Detect which cell encompasses the target text, then output its (X, Y) center coordinate. 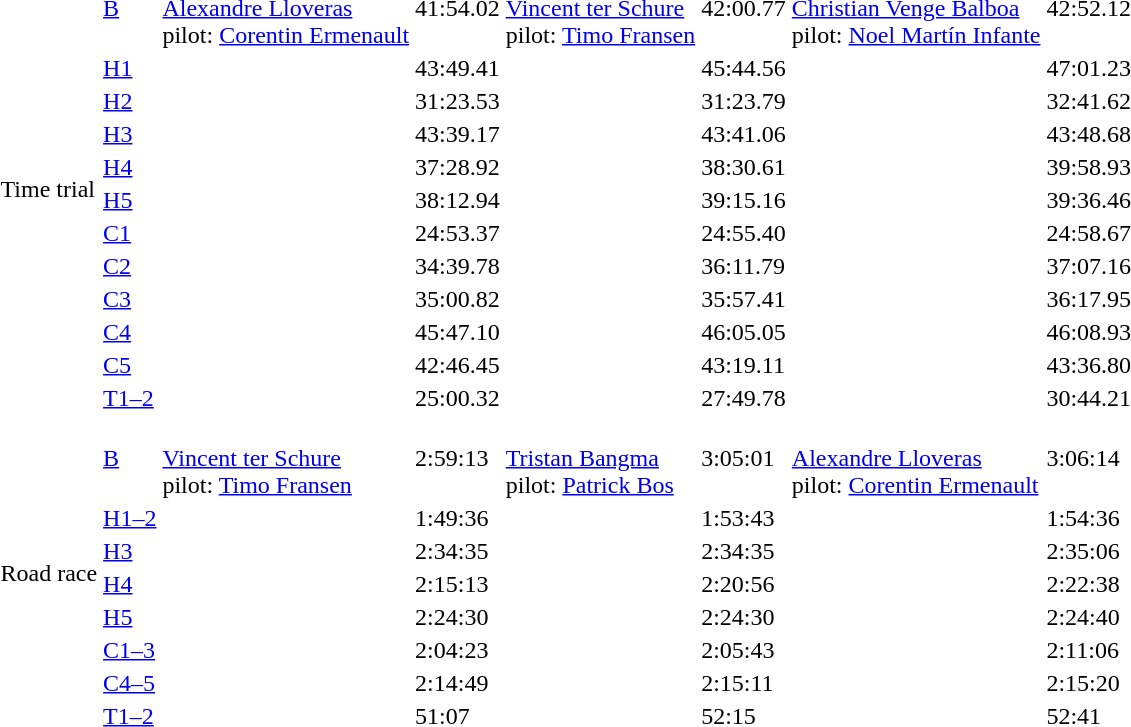
45:47.10 (458, 332)
35:00.82 (458, 299)
35:57.41 (744, 299)
31:23.79 (744, 101)
1:53:43 (744, 518)
2:59:13 (458, 458)
34:39.78 (458, 266)
C2 (130, 266)
43:49.41 (458, 68)
31:23.53 (458, 101)
24:55.40 (744, 233)
43:41.06 (744, 134)
38:12.94 (458, 200)
38:30.61 (744, 167)
1:49:36 (458, 518)
B (130, 458)
C1–3 (130, 650)
43:19.11 (744, 365)
Vincent ter Schurepilot: Timo Fransen (286, 458)
C1 (130, 233)
2:14:49 (458, 683)
2:20:56 (744, 584)
37:28.92 (458, 167)
T1–2 (130, 398)
Tristan Bangmapilot: Patrick Bos (600, 458)
3:05:01 (744, 458)
36:11.79 (744, 266)
25:00.32 (458, 398)
2:05:43 (744, 650)
C5 (130, 365)
H1–2 (130, 518)
Alexandre Lloveraspilot: Corentin Ermenault (916, 458)
H1 (130, 68)
2:15:11 (744, 683)
27:49.78 (744, 398)
39:15.16 (744, 200)
42:46.45 (458, 365)
C4–5 (130, 683)
H2 (130, 101)
C3 (130, 299)
C4 (130, 332)
45:44.56 (744, 68)
46:05.05 (744, 332)
2:04:23 (458, 650)
2:15:13 (458, 584)
43:39.17 (458, 134)
24:53.37 (458, 233)
